Determine the [x, y] coordinate at the center of the cell enclosing the given text.  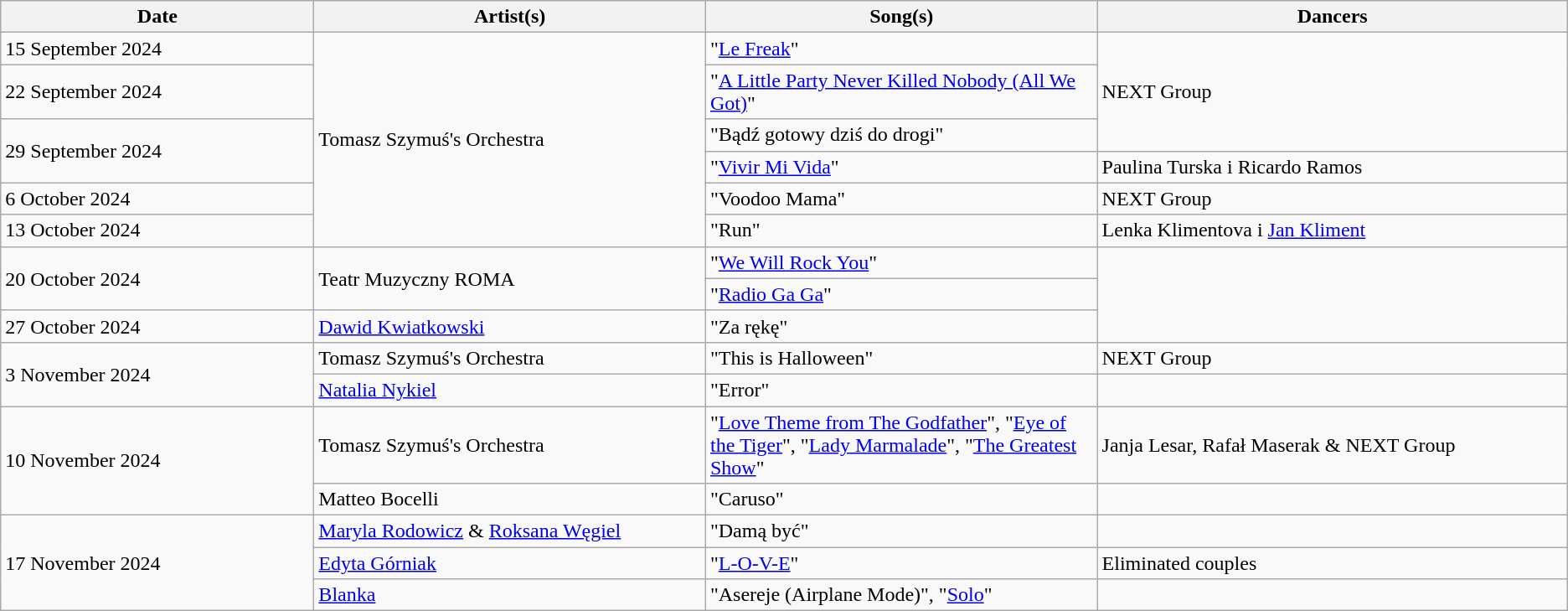
"A Little Party Never Killed Nobody (All We Got)" [901, 92]
Paulina Turska i Ricardo Ramos [1332, 167]
Janja Lesar, Rafał Maserak & NEXT Group [1332, 444]
"Za rękę" [901, 326]
Dancers [1332, 17]
"Voodoo Mama" [901, 199]
Eliminated couples [1332, 563]
27 October 2024 [157, 326]
"Radio Ga Ga" [901, 294]
15 September 2024 [157, 49]
20 October 2024 [157, 278]
"Damą być" [901, 531]
Song(s) [901, 17]
"Love Theme from The Godfather", "Eye of the Tiger", "Lady Marmalade", "The Greatest Show" [901, 444]
17 November 2024 [157, 563]
Blanka [510, 595]
"Run" [901, 230]
Natalia Nykiel [510, 390]
Artist(s) [510, 17]
13 October 2024 [157, 230]
"Le Freak" [901, 49]
Teatr Muzyczny ROMA [510, 278]
"Error" [901, 390]
22 September 2024 [157, 92]
Maryla Rodowicz & Roksana Węgiel [510, 531]
29 September 2024 [157, 151]
"Asereje (Airplane Mode)", "Solo" [901, 595]
"Vivir Mi Vida" [901, 167]
Dawid Kwiatkowski [510, 326]
"Bądź gotowy dziś do drogi" [901, 135]
Edyta Górniak [510, 563]
Lenka Klimentova i Jan Kliment [1332, 230]
3 November 2024 [157, 374]
Date [157, 17]
6 October 2024 [157, 199]
"This is Halloween" [901, 358]
"We Will Rock You" [901, 262]
Matteo Bocelli [510, 500]
10 November 2024 [157, 460]
"Caruso" [901, 500]
"L-O-V-E" [901, 563]
